From the cell containing the given text, extract its center point as (X, Y) coordinate. 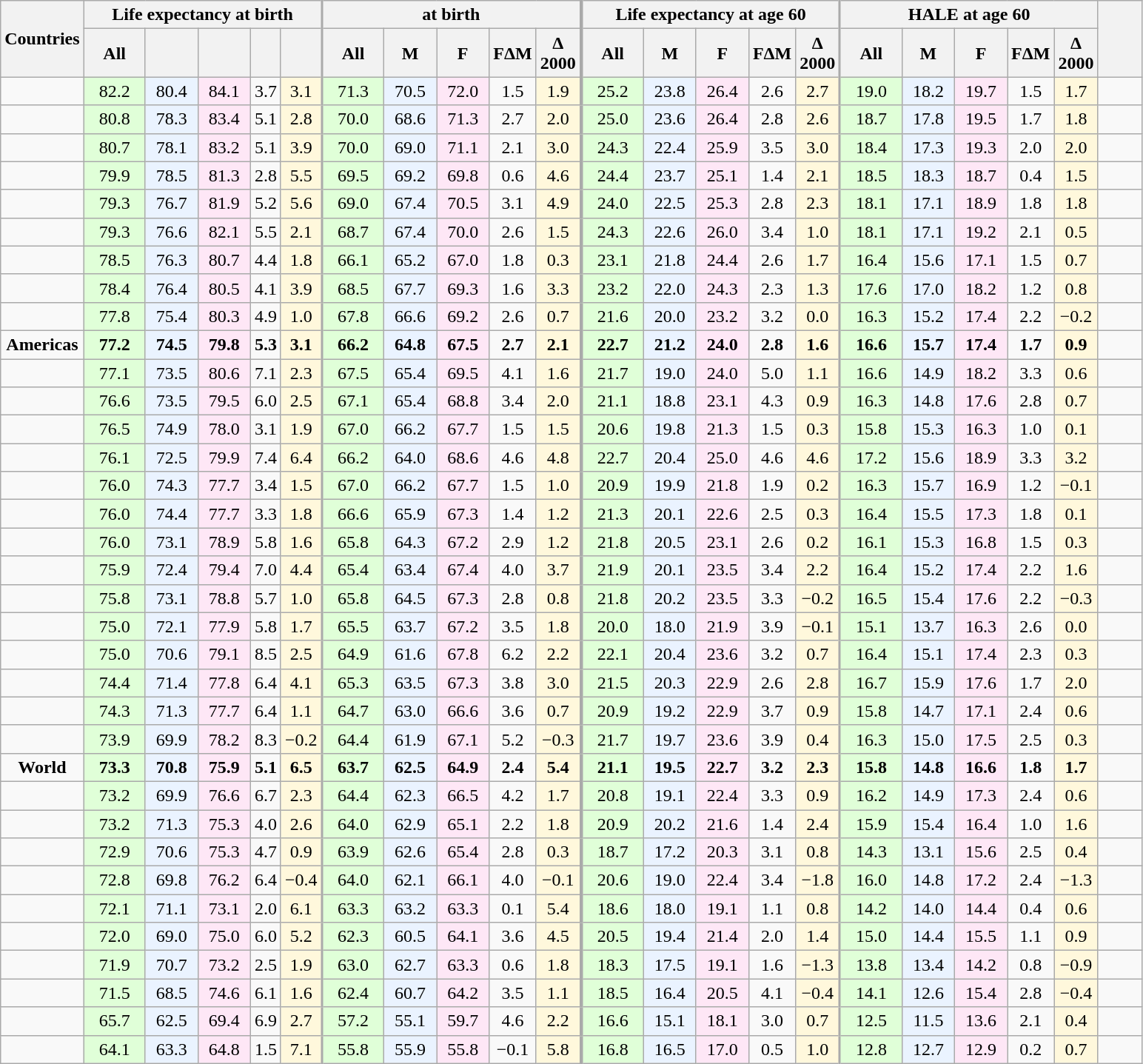
26.0 (723, 232)
Americas (42, 344)
72.4 (172, 570)
74.6 (224, 993)
76.4 (172, 288)
65.9 (410, 514)
12.9 (980, 1049)
78.2 (224, 739)
83.2 (224, 147)
16.1 (871, 542)
76.7 (172, 204)
25.3 (723, 204)
18.4 (871, 147)
19.8 (669, 429)
21.4 (723, 937)
73.9 (114, 739)
69.3 (463, 288)
16.0 (871, 880)
HALE at age 60 (969, 15)
19.3 (980, 147)
84.1 (224, 91)
59.7 (463, 1021)
22.0 (669, 288)
65.3 (353, 683)
6.7 (265, 795)
79.8 (224, 344)
16.9 (980, 486)
55.1 (410, 1021)
60.7 (410, 993)
5.7 (265, 598)
64.7 (353, 711)
at birth (452, 15)
World (42, 767)
3.8 (512, 683)
21.5 (613, 683)
1.3 (818, 288)
74.5 (172, 344)
20.8 (613, 795)
78.1 (172, 147)
5.6 (301, 204)
63.4 (410, 570)
14.7 (928, 711)
Life expectancy at birth (203, 15)
76.2 (224, 880)
8.3 (265, 739)
19.4 (669, 937)
13.1 (928, 852)
65.7 (114, 1021)
63.2 (410, 909)
4.8 (558, 458)
63.9 (353, 852)
79.5 (224, 401)
6.5 (301, 767)
−0.9 (1076, 965)
11.5 (928, 1021)
4.7 (265, 852)
16.7 (871, 683)
6.9 (265, 1021)
65.2 (410, 260)
66.5 (463, 795)
25.1 (723, 175)
75.8 (114, 598)
64.3 (410, 542)
80.3 (224, 316)
82.1 (224, 232)
18.6 (613, 909)
62.6 (410, 852)
6.2 (512, 655)
57.2 (353, 1021)
2.9 (512, 542)
22.1 (613, 655)
62.4 (353, 993)
61.9 (410, 739)
4.3 (771, 401)
19.9 (669, 486)
12.6 (928, 993)
76.5 (114, 429)
62.1 (410, 880)
23.8 (669, 91)
12.8 (871, 1049)
76.1 (114, 458)
70.7 (172, 965)
80.8 (114, 119)
64.5 (410, 598)
14.3 (871, 852)
77.2 (114, 344)
12.5 (871, 1021)
74.9 (172, 429)
78.0 (224, 429)
14.0 (928, 909)
82.2 (114, 91)
13.6 (980, 1021)
81.3 (224, 175)
71.9 (114, 965)
13.4 (928, 965)
55.9 (410, 1049)
77.9 (224, 626)
12.7 (928, 1049)
7.4 (265, 458)
64.2 (463, 993)
18.8 (669, 401)
78.8 (224, 598)
14.1 (871, 993)
72.9 (114, 852)
81.9 (224, 204)
25.9 (723, 147)
75.4 (172, 316)
71.4 (172, 683)
5.3 (265, 344)
Countries (42, 39)
22.5 (669, 204)
13.8 (871, 965)
Life expectancy at age 60 (711, 15)
69.4 (224, 1021)
8.5 (265, 655)
72.8 (114, 880)
65.5 (353, 626)
78.3 (172, 119)
60.5 (410, 937)
80.6 (224, 372)
7.0 (265, 570)
4.2 (512, 795)
62.7 (410, 965)
70.8 (172, 767)
25.2 (613, 91)
21.2 (669, 344)
68.8 (463, 401)
63.5 (410, 683)
−1.8 (818, 880)
78.9 (224, 542)
77.1 (114, 372)
73.3 (114, 767)
80.5 (224, 288)
68.7 (353, 232)
79.4 (224, 570)
4.5 (558, 937)
17.8 (928, 119)
62.9 (410, 824)
16.2 (871, 795)
72.5 (172, 458)
80.4 (172, 91)
71.5 (114, 993)
78.4 (114, 288)
5.0 (771, 372)
79.1 (224, 655)
83.4 (224, 119)
23.7 (669, 175)
76.3 (172, 260)
65.1 (463, 824)
61.6 (410, 655)
13.7 (928, 626)
